From the cell containing the given text, extract its center point as (x, y) coordinate. 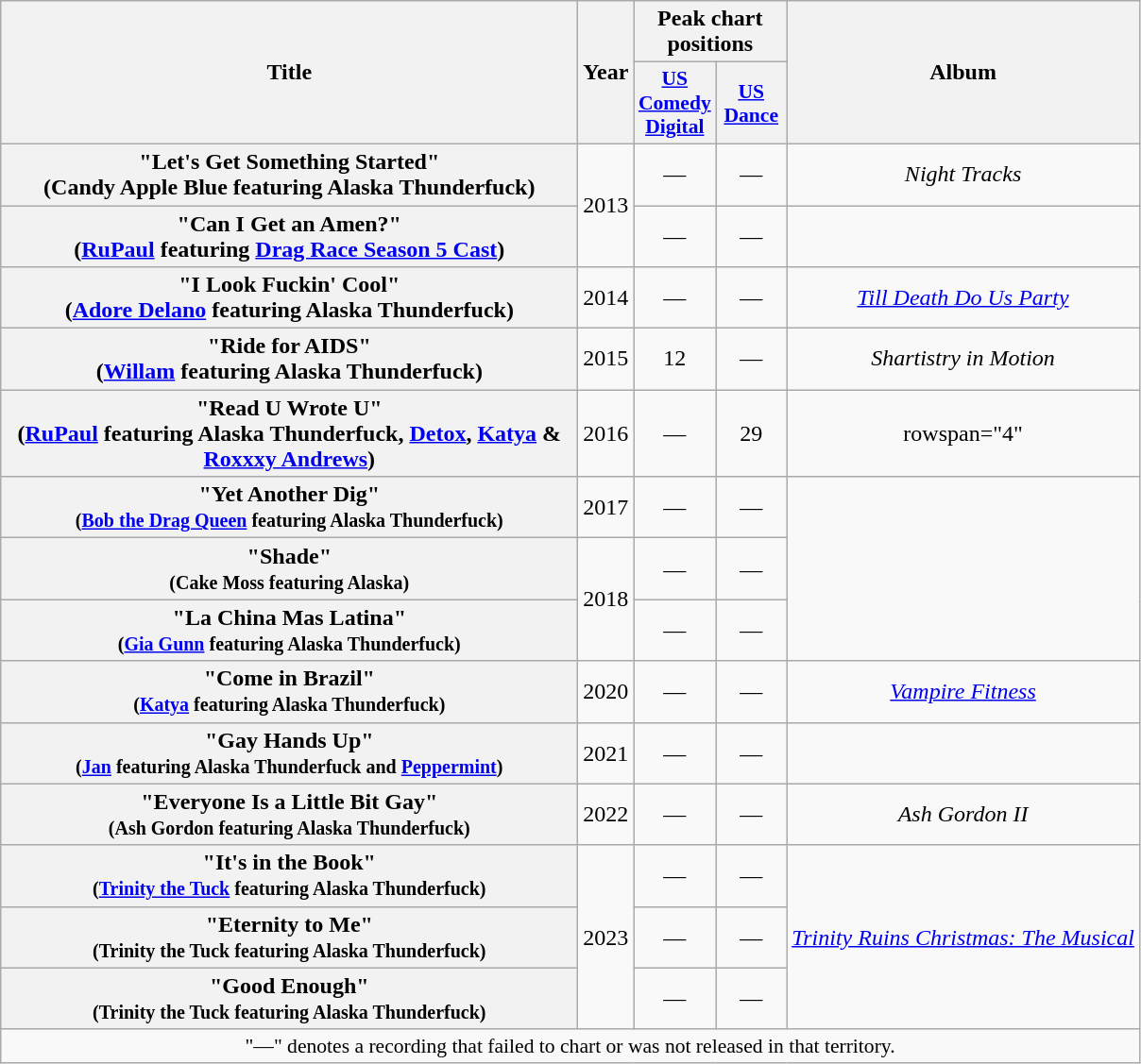
Trinity Ruins Christmas: The Musical (963, 937)
2018 (606, 600)
2023 (606, 937)
rowspan="4" (963, 433)
Album (963, 73)
Night Tracks (963, 174)
"I Look Fuckin' Cool" (Adore Delano featuring Alaska Thunderfuck) (289, 298)
Ash Gordon II (963, 814)
"Read U Wrote U" (RuPaul featuring Alaska Thunderfuck, Detox, Katya & Roxxxy Andrews) (289, 433)
Vampire Fitness (963, 691)
2021 (606, 753)
"—" denotes a recording that failed to chart or was not released in that territory. (570, 1046)
"It's in the Book" (Trinity the Tuck featuring Alaska Thunderfuck) (289, 876)
2022 (606, 814)
2013 (606, 205)
USDance (752, 104)
"Can I Get an Amen?" (RuPaul featuring Drag Race Season 5 Cast) (289, 236)
Till Death Do Us Party (963, 298)
2015 (606, 359)
Peak chart positions (710, 32)
"La China Mas Latina" (Gia Gunn featuring Alaska Thunderfuck) (289, 631)
"Let's Get Something Started" (Candy Apple Blue featuring Alaska Thunderfuck) (289, 174)
29 (752, 433)
"Eternity to Me" (Trinity the Tuck featuring Alaska Thunderfuck) (289, 937)
2014 (606, 298)
Year (606, 73)
"Come in Brazil" (Katya featuring Alaska Thunderfuck) (289, 691)
12 (674, 359)
Shartistry in Motion (963, 359)
"Yet Another Dig" (Bob the Drag Queen featuring Alaska Thunderfuck) (289, 508)
"Shade" (Cake Moss featuring Alaska) (289, 568)
2017 (606, 508)
Title (289, 73)
"Ride for AIDS" (Willam featuring Alaska Thunderfuck) (289, 359)
"Gay Hands Up" (Jan featuring Alaska Thunderfuck and Peppermint) (289, 753)
USComedyDigital (674, 104)
"Everyone Is a Little Bit Gay" (Ash Gordon featuring Alaska Thunderfuck) (289, 814)
"Good Enough" (Trinity the Tuck featuring Alaska Thunderfuck) (289, 999)
2016 (606, 433)
2020 (606, 691)
